Search for the cell housing the specified text and yield its (x, y) center coordinate. 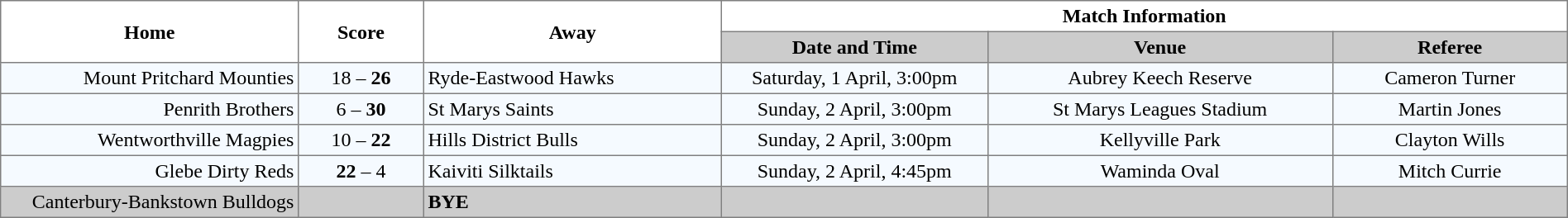
Saturday, 1 April, 3:00pm (854, 78)
Aubrey Keech Reserve (1159, 78)
Canterbury-Bankstown Bulldogs (150, 202)
Hills District Bulls (572, 140)
Kaiviti Silktails (572, 171)
St Marys Saints (572, 109)
Cameron Turner (1450, 78)
Mitch Currie (1450, 171)
Mount Pritchard Mounties (150, 78)
Home (150, 31)
22 – 4 (361, 171)
Date and Time (854, 47)
BYE (572, 202)
Kellyville Park (1159, 140)
Ryde-Eastwood Hawks (572, 78)
10 – 22 (361, 140)
Score (361, 31)
Glebe Dirty Reds (150, 171)
St Marys Leagues Stadium (1159, 109)
18 – 26 (361, 78)
Match Information (1145, 17)
6 – 30 (361, 109)
Venue (1159, 47)
Referee (1450, 47)
Clayton Wills (1450, 140)
Martin Jones (1450, 109)
Wentworthville Magpies (150, 140)
Away (572, 31)
Waminda Oval (1159, 171)
Sunday, 2 April, 4:45pm (854, 171)
Penrith Brothers (150, 109)
